Search for the cell housing the specified text and yield its [X, Y] center coordinate. 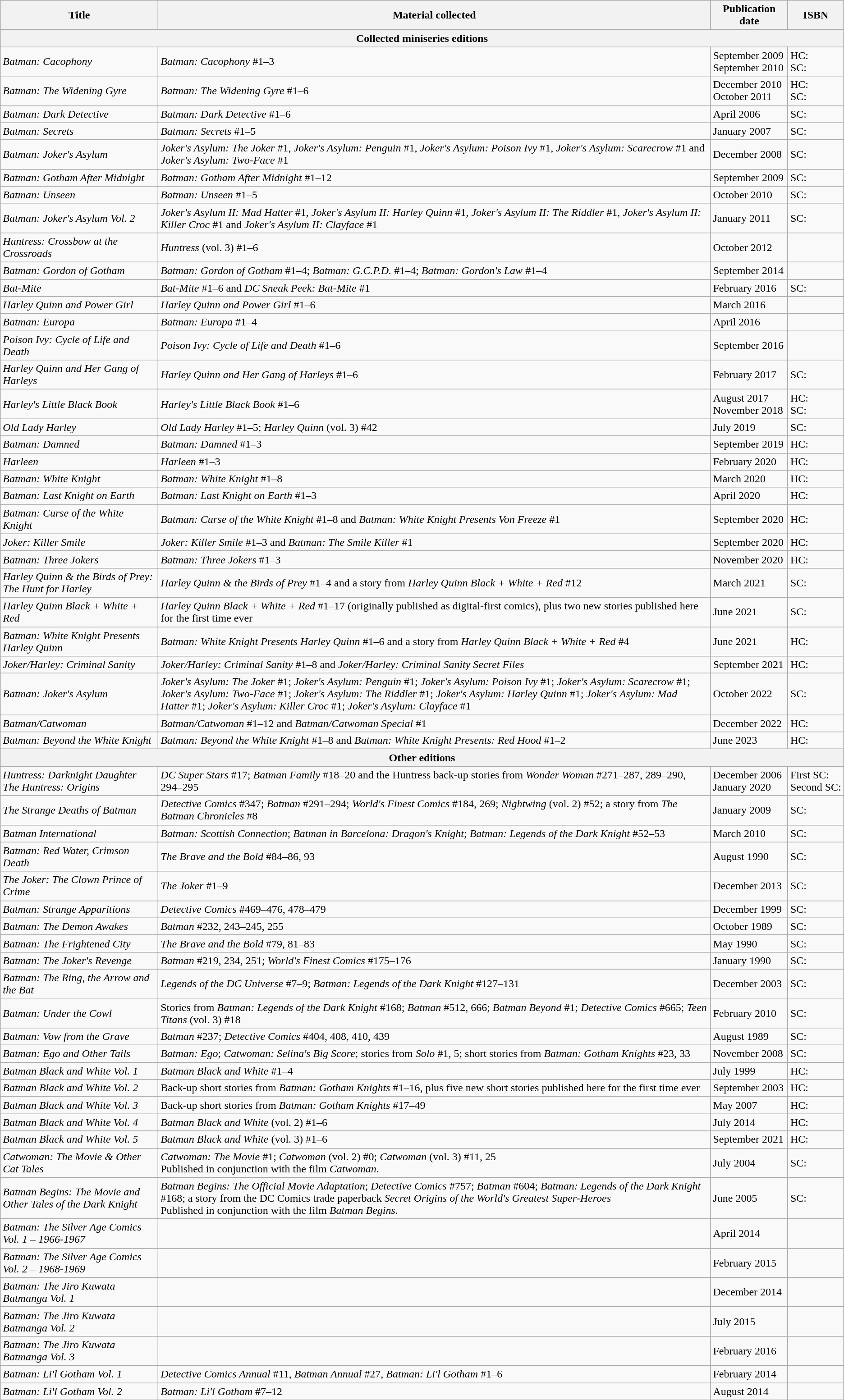
Batman Black and White (vol. 2) #1–6 [435, 1122]
Batman: Last Knight on Earth [79, 496]
December 2010October 2011 [749, 91]
Batman International [79, 833]
July 2019 [749, 427]
January 2009 [749, 810]
Batman: The Frightened City [79, 943]
August 2014 [749, 1391]
August 2017November 2018 [749, 404]
September 2019 [749, 444]
Bat-Mite [79, 288]
September 2009 [749, 178]
Title [79, 15]
April 2006 [749, 114]
June 2023 [749, 741]
Harley Quinn and Power Girl #1–6 [435, 305]
Joker/Harley: Criminal Sanity #1–8 and Joker/Harley: Criminal Sanity Secret Files [435, 665]
Batman Black and White Vol. 3 [79, 1105]
Huntress (vol. 3) #1–6 [435, 247]
Batman: Secrets [79, 131]
Batman Black and White Vol. 2 [79, 1088]
August 1989 [749, 1037]
Batman: Gotham After Midnight [79, 178]
Batman: Dark Detective [79, 114]
Batman: Gotham After Midnight #1–12 [435, 178]
Detective Comics #469–476, 478–479 [435, 909]
Batman: White Knight #1–8 [435, 479]
Harley Quinn Black + White + Red #1–17 (originally published as digital-first comics), plus two new stories published here for the first time ever [435, 612]
Poison Ivy: Cycle of Life and Death #1–6 [435, 345]
Batman: Gordon of Gotham #1–4; Batman: G.C.P.D. #1–4; Batman: Gordon's Law #1–4 [435, 270]
February 2017 [749, 375]
February 2010 [749, 1013]
Batman/Catwoman #1–12 and Batman/Catwoman Special #1 [435, 723]
Batman: The Widening Gyre [79, 91]
Harleen [79, 462]
Batman: Ego; Catwoman: Selina's Big Score; stories from Solo #1, 5; short stories from Batman: Gotham Knights #23, 33 [435, 1054]
Catwoman: The Movie & Other Cat Tales [79, 1163]
Joker/Harley: Criminal Sanity [79, 665]
Batman: Europa [79, 322]
The Joker #1–9 [435, 886]
February 2014 [749, 1374]
Stories from Batman: Legends of the Dark Knight #168; Batman #512, 666; Batman Beyond #1; Detective Comics #665; Teen Titans (vol. 3) #18 [435, 1013]
The Joker: The Clown Prince of Crime [79, 886]
Batman: Damned [79, 444]
October 1989 [749, 926]
Huntress: Crossbow at the Crossroads [79, 247]
Batman Black and White #1–4 [435, 1071]
July 1999 [749, 1071]
September 2014 [749, 270]
November 2020 [749, 559]
Batman: Curse of the White Knight #1–8 and Batman: White Knight Presents Von Freeze #1 [435, 519]
December 2013 [749, 886]
March 2010 [749, 833]
Batman: White Knight Presents Harley Quinn #1–6 and a story from Harley Quinn Black + White + Red #4 [435, 641]
Batman #237; Detective Comics #404, 408, 410, 439 [435, 1037]
April 2016 [749, 322]
Batman: The Demon Awakes [79, 926]
September 2016 [749, 345]
Batman: Strange Apparitions [79, 909]
Harley Quinn and Her Gang of Harleys #1–6 [435, 375]
Joker: Killer Smile [79, 542]
Batman: White Knight Presents Harley Quinn [79, 641]
Batman: Unseen #1–5 [435, 195]
First SC: Second SC: [816, 781]
April 2014 [749, 1233]
Batman #232, 243–245, 255 [435, 926]
Harley's Little Black Book [79, 404]
November 2008 [749, 1054]
September 2009September 2010 [749, 61]
March 2020 [749, 479]
Batman: Curse of the White Knight [79, 519]
Batman Black and White Vol. 5 [79, 1139]
June 2005 [749, 1198]
Batman Begins: The Movie and Other Tales of the Dark Knight [79, 1198]
Batman #219, 234, 251; World's Finest Comics #175–176 [435, 961]
Batman: Three Jokers #1–3 [435, 559]
Batman: Unseen [79, 195]
Harley Quinn and Power Girl [79, 305]
Batman: The Ring, the Arrow and the Bat [79, 984]
Legends of the DC Universe #7–9; Batman: Legends of the Dark Knight #127–131 [435, 984]
Harley Quinn & the Birds of Prey: The Hunt for Harley [79, 582]
Other editions [422, 758]
December 2014 [749, 1292]
Detective Comics #347; Batman #291–294; World's Finest Comics #184, 269; Nightwing (vol. 2) #52; a story from The Batman Chronicles #8 [435, 810]
Batman: Vow from the Grave [79, 1037]
July 2004 [749, 1163]
Batman: Three Jokers [79, 559]
Batman/Catwoman [79, 723]
Harley Quinn Black + White + Red [79, 612]
Batman: Dark Detective #1–6 [435, 114]
Batman Black and White Vol. 4 [79, 1122]
August 1990 [749, 856]
Huntress: Darknight DaughterThe Huntress: Origins [79, 781]
Bat-Mite #1–6 and DC Sneak Peek: Bat-Mite #1 [435, 288]
Batman: Last Knight on Earth #1–3 [435, 496]
Collected miniseries editions [422, 38]
DC Super Stars #17; Batman Family #18–20 and the Huntress back-up stories from Wonder Woman #271–287, 289–290, 294–295 [435, 781]
Batman: Joker's Asylum Vol. 2 [79, 218]
December 1999 [749, 909]
The Brave and the Bold #84–86, 93 [435, 856]
Batman: Gordon of Gotham [79, 270]
Publication date [749, 15]
Batman Black and White Vol. 1 [79, 1071]
Batman: The Widening Gyre #1–6 [435, 91]
Batman: Europa #1–4 [435, 322]
Batman: Beyond the White Knight #1–8 and Batman: White Knight Presents: Red Hood #1–2 [435, 741]
Joker: Killer Smile #1–3 and Batman: The Smile Killer #1 [435, 542]
Batman: Damned #1–3 [435, 444]
March 2021 [749, 582]
Batman: The Silver Age Comics Vol. 2 – 1968-1969 [79, 1263]
February 2020 [749, 462]
December 2008 [749, 154]
Batman: Li'l Gotham #7–12 [435, 1391]
Batman: The Jiro Kuwata Batmanga Vol. 1 [79, 1292]
July 2014 [749, 1122]
October 2022 [749, 694]
Back-up short stories from Batman: Gotham Knights #17–49 [435, 1105]
Batman: The Jiro Kuwata Batmanga Vol. 3 [79, 1350]
Harley Quinn and Her Gang of Harleys [79, 375]
October 2012 [749, 247]
The Strange Deaths of Batman [79, 810]
Batman: Beyond the White Knight [79, 741]
Batman: Scottish Connection; Batman in Barcelona: Dragon's Knight; Batman: Legends of the Dark Knight #52–53 [435, 833]
Batman: The Silver Age Comics Vol. 1 – 1966-1967 [79, 1233]
Harleen #1–3 [435, 462]
Harley's Little Black Book #1–6 [435, 404]
The Brave and the Bold #79, 81–83 [435, 943]
January 1990 [749, 961]
February 2015 [749, 1263]
Batman: Cacophony #1–3 [435, 61]
Batman: Red Water, Crimson Death [79, 856]
July 2015 [749, 1322]
Material collected [435, 15]
October 2010 [749, 195]
April 2020 [749, 496]
Back-up short stories from Batman: Gotham Knights #1–16, plus five new short stories published here for the first time ever [435, 1088]
Batman: The Joker's Revenge [79, 961]
Batman Black and White (vol. 3) #1–6 [435, 1139]
Batman: White Knight [79, 479]
Harley Quinn & the Birds of Prey #1–4 and a story from Harley Quinn Black + White + Red #12 [435, 582]
Old Lady Harley [79, 427]
December 2006January 2020 [749, 781]
January 2011 [749, 218]
December 2022 [749, 723]
May 1990 [749, 943]
Batman: The Jiro Kuwata Batmanga Vol. 2 [79, 1322]
January 2007 [749, 131]
Joker's Asylum: The Joker #1, Joker's Asylum: Penguin #1, Joker's Asylum: Poison Ivy #1, Joker's Asylum: Scarecrow #1 and Joker's Asylum: Two-Face #1 [435, 154]
Batman: Ego and Other Tails [79, 1054]
Batman: Cacophony [79, 61]
Batman: Li'l Gotham Vol. 1 [79, 1374]
Catwoman: The Movie #1; Catwoman (vol. 2) #0; Catwoman (vol. 3) #11, 25Published in conjunction with the film Catwoman. [435, 1163]
Detective Comics Annual #11, Batman Annual #27, Batman: Li'l Gotham #1–6 [435, 1374]
Batman: Under the Cowl [79, 1013]
Batman: Li'l Gotham Vol. 2 [79, 1391]
ISBN [816, 15]
Poison Ivy: Cycle of Life and Death [79, 345]
March 2016 [749, 305]
December 2003 [749, 984]
September 2003 [749, 1088]
Old Lady Harley #1–5; Harley Quinn (vol. 3) #42 [435, 427]
May 2007 [749, 1105]
Batman: Secrets #1–5 [435, 131]
